From the cell containing the given text, extract its center point as (x, y) coordinate. 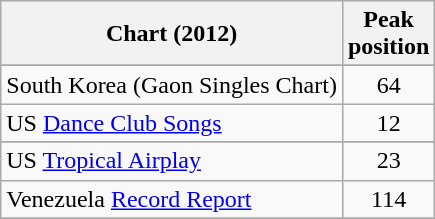
Chart (2012) (172, 34)
US Dance Club Songs (172, 123)
12 (388, 123)
114 (388, 199)
23 (388, 161)
South Korea (Gaon Singles Chart) (172, 85)
US Tropical Airplay (172, 161)
64 (388, 85)
Venezuela Record Report (172, 199)
Peakposition (388, 34)
